Detect which cell encompasses the target text, then output its (x, y) center coordinate. 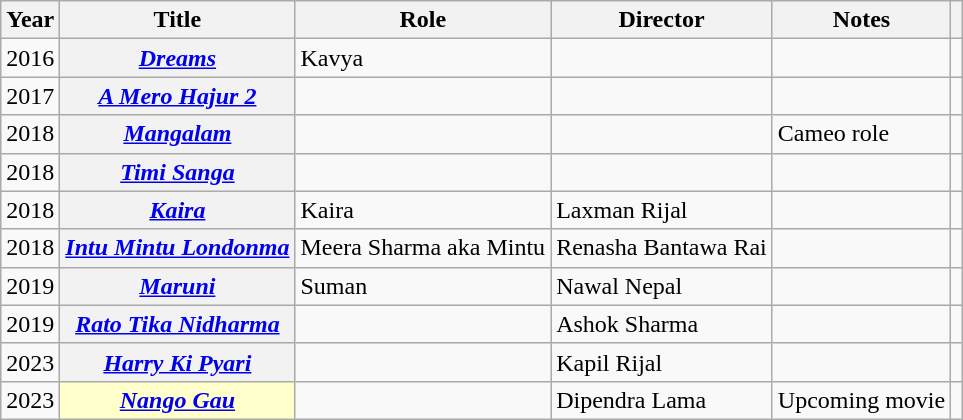
Intu Mintu Londonma (178, 248)
Ashok Sharma (662, 324)
Meera Sharma aka Mintu (423, 248)
Nango Gau (178, 400)
2017 (30, 96)
A Mero Hajur 2 (178, 96)
Dreams (178, 58)
Timi Sanga (178, 172)
Nawal Nepal (662, 286)
Role (423, 20)
Year (30, 20)
Cameo role (861, 134)
Suman (423, 286)
Notes (861, 20)
Renasha Bantawa Rai (662, 248)
Mangalam (178, 134)
Maruni (178, 286)
2016 (30, 58)
Harry Ki Pyari (178, 362)
Laxman Rijal (662, 210)
Dipendra Lama (662, 400)
Title (178, 20)
Director (662, 20)
Kavya (423, 58)
Rato Tika Nidharma (178, 324)
Upcoming movie (861, 400)
Kapil Rijal (662, 362)
